Identify which cell holds the provided text, then report its [x, y] central coordinate. 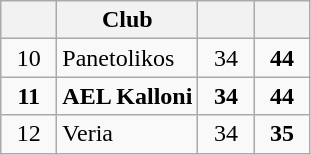
12 [29, 134]
11 [29, 96]
35 [282, 134]
Club [128, 20]
10 [29, 58]
Panetolikos [128, 58]
Veria [128, 134]
AEL Kalloni [128, 96]
